From the cell containing the given text, extract its center point as [x, y] coordinate. 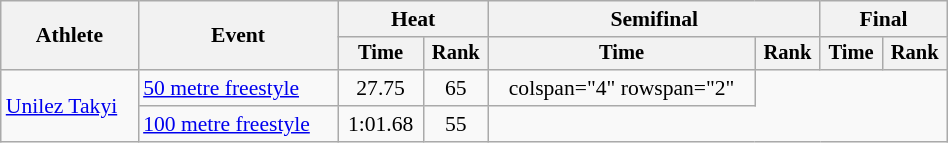
50 metre freestyle [238, 88]
Event [238, 36]
100 metre freestyle [238, 124]
Unilez Takyi [70, 106]
27.75 [380, 88]
55 [456, 124]
colspan="4" rowspan="2" [622, 88]
Semifinal [654, 19]
65 [456, 88]
Heat [413, 19]
Athlete [70, 36]
Final [884, 19]
1:01.68 [380, 124]
